Provide the (x, y) coordinate of the cell's center where the given text is located.  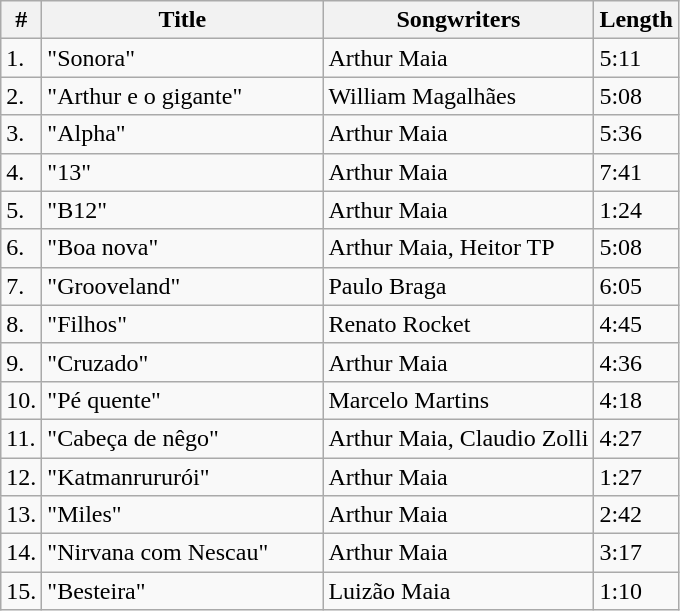
1. (22, 58)
15. (22, 591)
12. (22, 477)
"13" (182, 172)
5:11 (636, 58)
"Nirvana com Nescau" (182, 553)
4. (22, 172)
10. (22, 400)
1:27 (636, 477)
"Alpha" (182, 134)
"Cruzado" (182, 362)
7:41 (636, 172)
Arthur Maia, Claudio Zolli (458, 438)
Songwriters (458, 20)
"Pé quente" (182, 400)
4:27 (636, 438)
5:36 (636, 134)
"Besteira" (182, 591)
14. (22, 553)
"Arthur e o gigante" (182, 96)
2:42 (636, 515)
7. (22, 286)
3:17 (636, 553)
"Cabeça de nêgo" (182, 438)
11. (22, 438)
1:10 (636, 591)
Length (636, 20)
6:05 (636, 286)
8. (22, 324)
Marcelo Martins (458, 400)
5. (22, 210)
# (22, 20)
Paulo Braga (458, 286)
Arthur Maia, Heitor TP (458, 248)
William Magalhães (458, 96)
2. (22, 96)
"Sonora" (182, 58)
"Boa nova" (182, 248)
Renato Rocket (458, 324)
Luizão Maia (458, 591)
"Miles" (182, 515)
4:36 (636, 362)
1:24 (636, 210)
"B12" (182, 210)
Title (182, 20)
9. (22, 362)
"Filhos" (182, 324)
3. (22, 134)
13. (22, 515)
4:45 (636, 324)
4:18 (636, 400)
"Grooveland" (182, 286)
6. (22, 248)
"Katmanrururói" (182, 477)
